Pinpoint the cell where the given text exists, returning its (X, Y) midpoint coordinate. 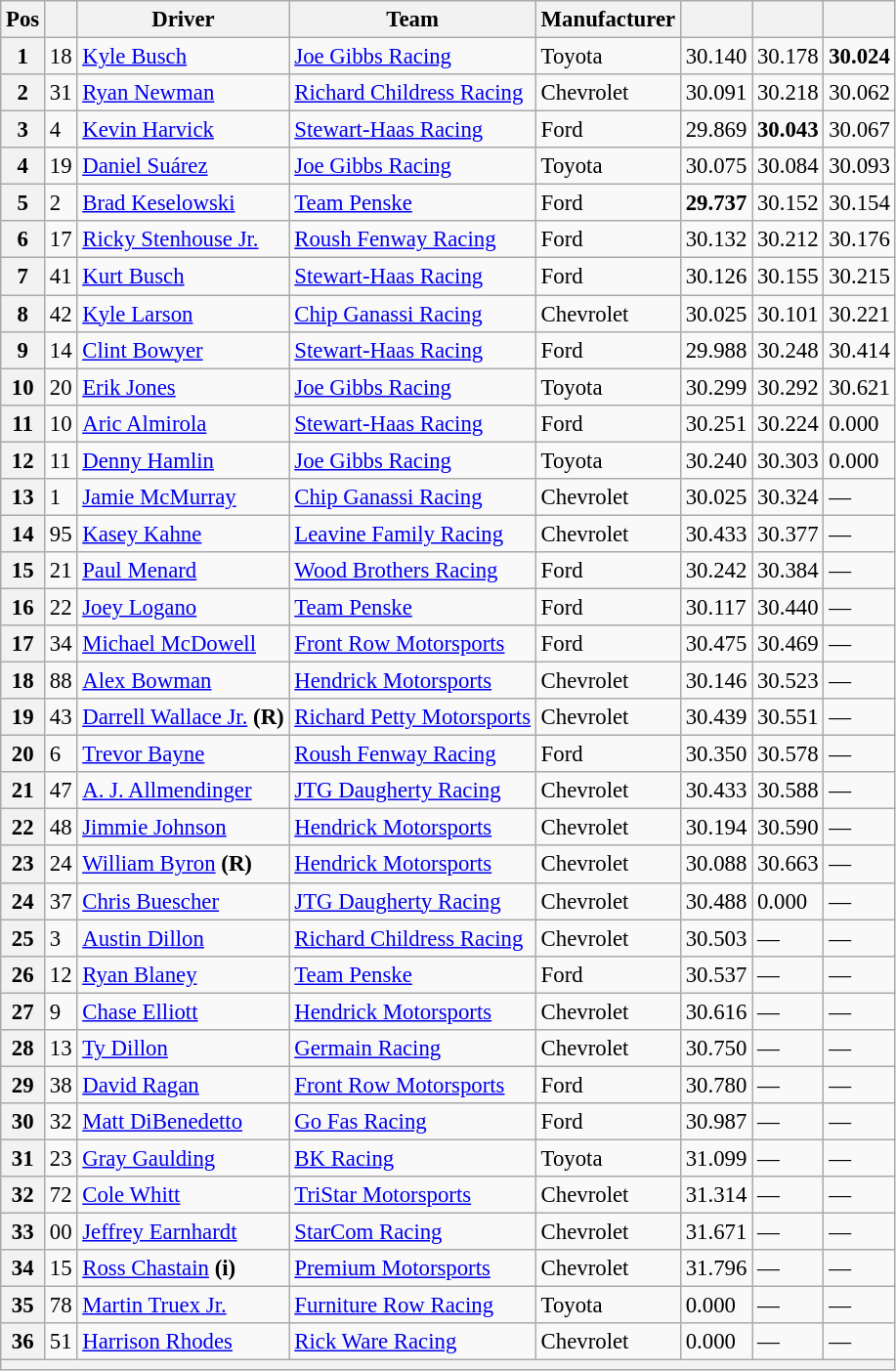
30.067 (860, 130)
30.024 (860, 57)
30.088 (715, 865)
30.377 (788, 534)
5 (23, 203)
8 (23, 314)
Austin Dillon (184, 938)
33 (23, 1232)
31.671 (715, 1232)
Ricky Stenhouse Jr. (184, 239)
Darrell Wallace Jr. (R) (184, 717)
Harrison Rhodes (184, 1342)
30.224 (788, 423)
95 (61, 534)
Jeffrey Earnhardt (184, 1232)
38 (61, 1085)
30.221 (860, 314)
42 (61, 314)
Manufacturer (608, 20)
Leavine Family Racing (412, 534)
StarCom Racing (412, 1232)
David Ragan (184, 1085)
Wood Brothers Racing (412, 571)
30.075 (715, 166)
30.537 (715, 974)
30.551 (788, 717)
29.737 (715, 203)
Premium Motorsports (412, 1268)
Germain Racing (412, 1049)
30.251 (715, 423)
30.132 (715, 239)
48 (61, 828)
Clint Bowyer (184, 350)
Kyle Busch (184, 57)
36 (23, 1342)
7 (23, 277)
47 (61, 791)
30.093 (860, 166)
51 (61, 1342)
30.503 (715, 938)
27 (23, 1011)
30.126 (715, 277)
Jimmie Johnson (184, 828)
37 (61, 901)
Pos (23, 20)
30.299 (715, 387)
30.780 (715, 1085)
Paul Menard (184, 571)
Ryan Blaney (184, 974)
30.152 (788, 203)
30.140 (715, 57)
30.384 (788, 571)
Rick Ware Racing (412, 1342)
29 (23, 1085)
28 (23, 1049)
26 (23, 974)
Cole Whitt (184, 1195)
31.314 (715, 1195)
Ryan Newman (184, 93)
30.248 (788, 350)
35 (23, 1306)
Gray Gaulding (184, 1158)
41 (61, 277)
30.178 (788, 57)
Martin Truex Jr. (184, 1306)
00 (61, 1232)
30.523 (788, 681)
31.796 (715, 1268)
30.101 (788, 314)
31.099 (715, 1158)
30.414 (860, 350)
30.350 (715, 754)
30.117 (715, 607)
Go Fas Racing (412, 1122)
Driver (184, 20)
29.988 (715, 350)
Kasey Kahne (184, 534)
Brad Keselowski (184, 203)
Daniel Suárez (184, 166)
Ty Dillon (184, 1049)
30.324 (788, 497)
30 (23, 1122)
30.176 (860, 239)
30.439 (715, 717)
30.062 (860, 93)
30.469 (788, 644)
25 (23, 938)
30.590 (788, 828)
30.616 (715, 1011)
30.091 (715, 93)
30.750 (715, 1049)
Kevin Harvick (184, 130)
29.869 (715, 130)
30.440 (788, 607)
Alex Bowman (184, 681)
30.212 (788, 239)
Erik Jones (184, 387)
Kyle Larson (184, 314)
Trevor Bayne (184, 754)
30.475 (715, 644)
30.303 (788, 460)
30.154 (860, 203)
88 (61, 681)
30.194 (715, 828)
30.588 (788, 791)
TriStar Motorsports (412, 1195)
William Byron (R) (184, 865)
30.292 (788, 387)
Joey Logano (184, 607)
30.242 (715, 571)
30.621 (860, 387)
Ross Chastain (i) (184, 1268)
30.155 (788, 277)
Chase Elliott (184, 1011)
BK Racing (412, 1158)
30.146 (715, 681)
30.084 (788, 166)
16 (23, 607)
Denny Hamlin (184, 460)
78 (61, 1306)
Matt DiBenedetto (184, 1122)
30.987 (715, 1122)
Jamie McMurray (184, 497)
30.240 (715, 460)
30.043 (788, 130)
Furniture Row Racing (412, 1306)
Kurt Busch (184, 277)
30.578 (788, 754)
A. J. Allmendinger (184, 791)
Aric Almirola (184, 423)
43 (61, 717)
Michael McDowell (184, 644)
30.218 (788, 93)
30.488 (715, 901)
30.663 (788, 865)
Chris Buescher (184, 901)
Richard Petty Motorsports (412, 717)
30.215 (860, 277)
72 (61, 1195)
Team (412, 20)
